Return [x, y] of the center of cell containing provided text 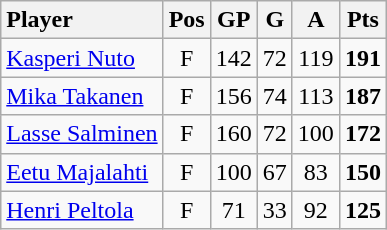
156 [234, 96]
142 [234, 58]
Mika Takanen [82, 96]
Kasperi Nuto [82, 58]
Lasse Salminen [82, 134]
Henri Peltola [82, 210]
GP [234, 20]
125 [362, 210]
187 [362, 96]
Player [82, 20]
160 [234, 134]
Pos [186, 20]
Pts [362, 20]
Eetu Majalahti [82, 172]
92 [316, 210]
150 [362, 172]
74 [274, 96]
A [316, 20]
33 [274, 210]
67 [274, 172]
113 [316, 96]
191 [362, 58]
G [274, 20]
119 [316, 58]
83 [316, 172]
172 [362, 134]
71 [234, 210]
